Scan for the cell matching the given text and deliver its [x, y] coordinate at center. 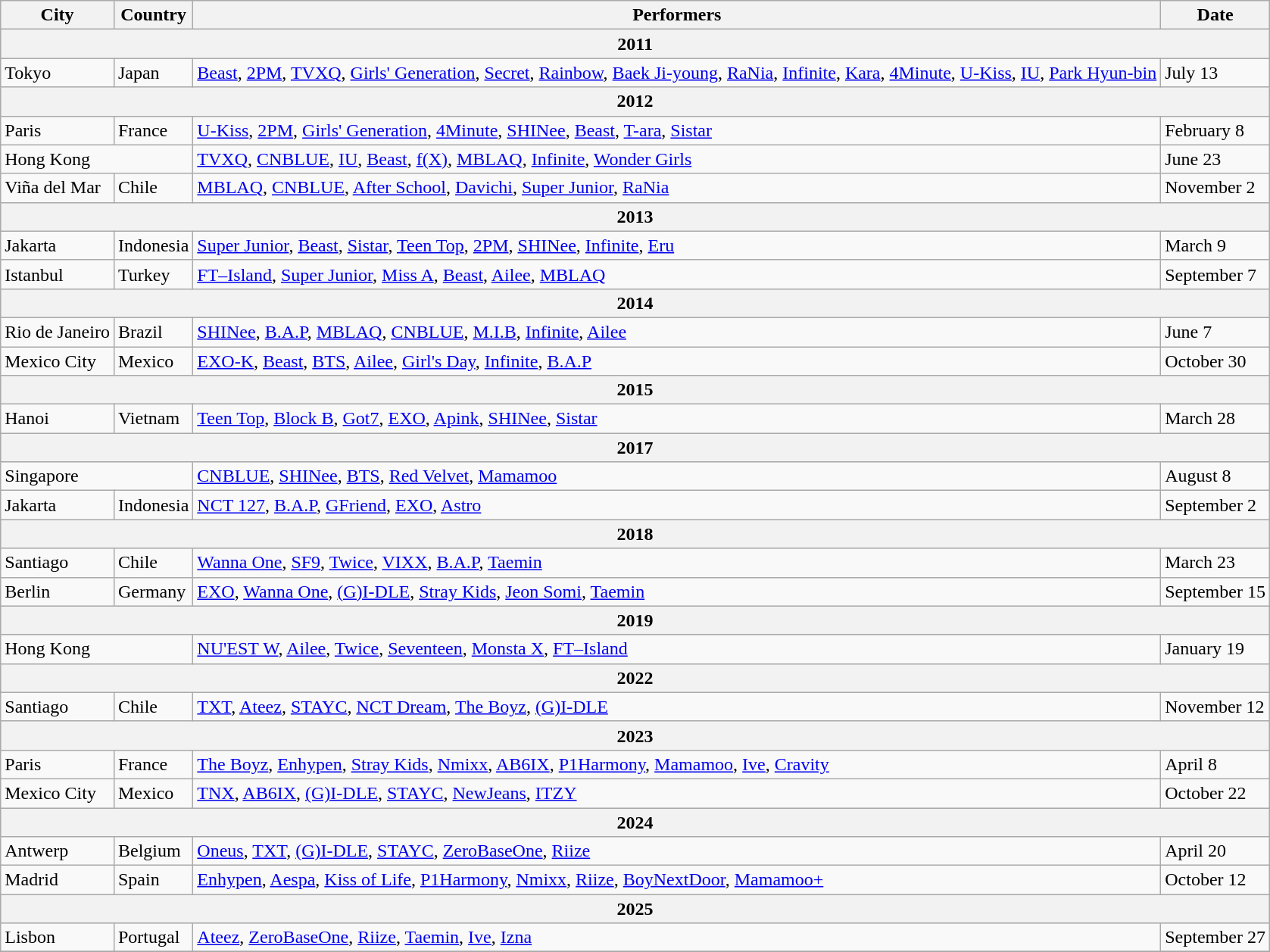
June 23 [1215, 159]
Brazil [153, 332]
TVXQ, CNBLUE, IU, Beast, f(X), MBLAQ, Infinite, Wonder Girls [677, 159]
2013 [635, 217]
TNX, AB6IX, (G)I-DLE, STAYC, NewJeans, ITZY [677, 793]
Super Junior, Beast, Sistar, Teen Top, 2PM, SHINee, Infinite, Eru [677, 245]
EXO-K, Beast, BTS, Ailee, Girl's Day, Infinite, B.A.P [677, 361]
Vietnam [153, 419]
Wanna One, SF9, Twice, VIXX, B.A.P, Taemin [677, 563]
Madrid [58, 880]
September 15 [1215, 591]
September 7 [1215, 274]
2012 [635, 101]
Turkey [153, 274]
The Boyz, Enhypen, Stray Kids, Nmixx, AB6IX, P1Harmony, Mamamoo, Ive, Cravity [677, 764]
Viña del Mar [58, 188]
NCT 127, B.A.P, GFriend, EXO, Astro [677, 505]
January 19 [1215, 649]
Country [153, 15]
2017 [635, 448]
2015 [635, 390]
2023 [635, 735]
FT–Island, Super Junior, Miss A, Beast, Ailee, MBLAQ [677, 274]
Performers [677, 15]
March 28 [1215, 419]
Lisbon [58, 938]
U-Kiss, 2PM, Girls' Generation, 4Minute, SHINee, Beast, T-ara, Sistar [677, 130]
2018 [635, 534]
Singapore [97, 476]
Spain [153, 880]
March 9 [1215, 245]
Belgium [153, 851]
Portugal [153, 938]
Teen Top, Block B, Got7, EXO, Apink, SHINee, Sistar [677, 419]
November 2 [1215, 188]
Oneus, TXT, (G)I-DLE, STAYC, ZeroBaseOne, Riize [677, 851]
October 22 [1215, 793]
February 8 [1215, 130]
Tokyo [58, 73]
August 8 [1215, 476]
September 2 [1215, 505]
Rio de Janeiro [58, 332]
Hanoi [58, 419]
SHINee, B.A.P, MBLAQ, CNBLUE, M.I.B, Infinite, Ailee [677, 332]
July 13 [1215, 73]
2024 [635, 822]
2019 [635, 620]
Date [1215, 15]
2022 [635, 678]
Istanbul [58, 274]
October 12 [1215, 880]
March 23 [1215, 563]
TXT, Ateez, STAYC, NCT Dream, The Boyz, (G)I-DLE [677, 707]
MBLAQ, CNBLUE, After School, Davichi, Super Junior, RaNia [677, 188]
Beast, 2PM, TVXQ, Girls' Generation, Secret, Rainbow, Baek Ji-young, RaNia, Infinite, Kara, 4Minute, U-Kiss, IU, Park Hyun-bin [677, 73]
Berlin [58, 591]
City [58, 15]
October 30 [1215, 361]
2025 [635, 909]
CNBLUE, SHINee, BTS, Red Velvet, Mamamoo [677, 476]
2011 [635, 44]
November 12 [1215, 707]
EXO, Wanna One, (G)I-DLE, Stray Kids, Jeon Somi, Taemin [677, 591]
Japan [153, 73]
Enhypen, Aespa, Kiss of Life, P1Harmony, Nmixx, Riize, BoyNextDoor, Mamamoo+ [677, 880]
September 27 [1215, 938]
Germany [153, 591]
NU'EST W, Ailee, Twice, Seventeen, Monsta X, FT–Island [677, 649]
April 8 [1215, 764]
2014 [635, 303]
Antwerp [58, 851]
Ateez, ZeroBaseOne, Riize, Taemin, Ive, Izna [677, 938]
June 7 [1215, 332]
April 20 [1215, 851]
